Output the [x, y] coordinate of the center of the cell containing the given text.  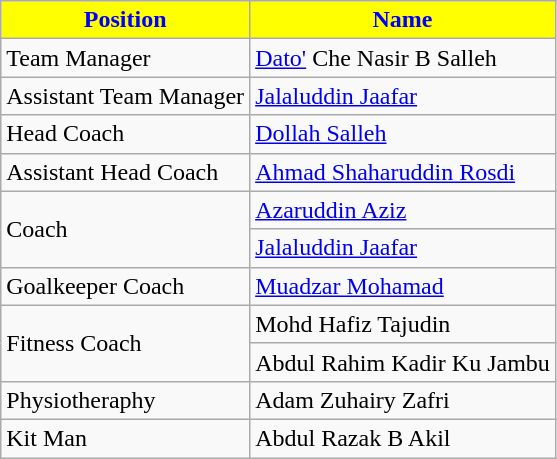
Team Manager [126, 58]
Physiotheraphy [126, 400]
Fitness Coach [126, 343]
Dollah Salleh [403, 134]
Position [126, 20]
Dato' Che Nasir B Salleh [403, 58]
Azaruddin Aziz [403, 210]
Assistant Head Coach [126, 172]
Abdul Razak B Akil [403, 438]
Assistant Team Manager [126, 96]
Goalkeeper Coach [126, 286]
Mohd Hafiz Tajudin [403, 324]
Adam Zuhairy Zafri [403, 400]
Ahmad Shaharuddin Rosdi [403, 172]
Abdul Rahim Kadir Ku Jambu [403, 362]
Coach [126, 229]
Name [403, 20]
Kit Man [126, 438]
Muadzar Mohamad [403, 286]
Head Coach [126, 134]
